Locate the cell with the specified text and output its (x, y) center coordinate. 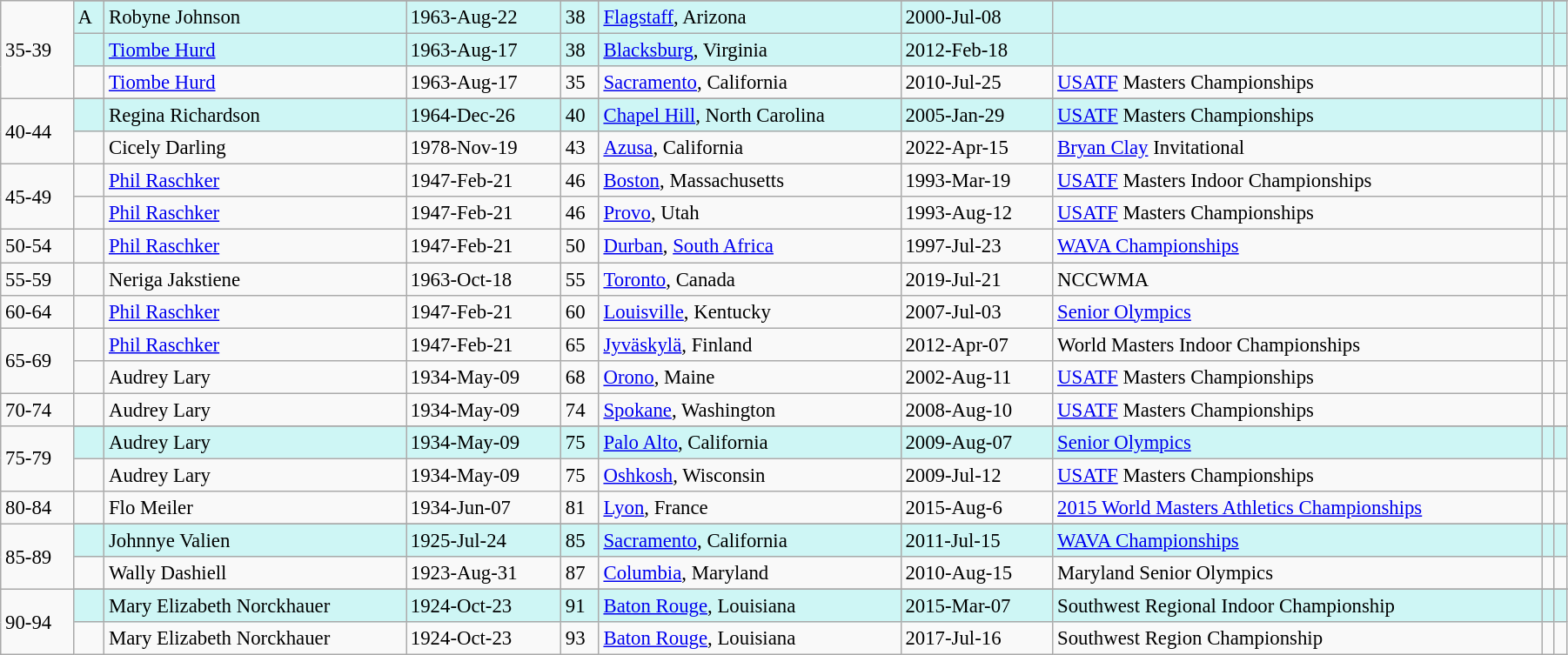
85-89 (37, 557)
2015 World Masters Athletics Championships (1298, 508)
A (89, 17)
2011-Jul-15 (976, 540)
1964-Dec-26 (484, 116)
1997-Jul-23 (976, 246)
Boston, Massachusetts (750, 181)
2008-Aug-10 (976, 410)
2010-Aug-15 (976, 573)
43 (580, 148)
2007-Jul-03 (976, 311)
93 (580, 638)
Chapel Hill, North Carolina (750, 116)
35 (580, 83)
Louisville, Kentucky (750, 311)
2002-Aug-11 (976, 377)
Flagstaff, Arizona (750, 17)
Cicely Darling (256, 148)
1963-Aug-22 (484, 17)
2010-Jul-25 (976, 83)
2019-Jul-21 (976, 279)
80-84 (37, 508)
35-39 (37, 50)
Columbia, Maryland (750, 573)
2000-Jul-08 (976, 17)
Robyne Johnson (256, 17)
Durban, South Africa (750, 246)
Johnnye Valien (256, 540)
85 (580, 540)
55-59 (37, 279)
2017-Jul-16 (976, 638)
1934-Jun-07 (484, 508)
40 (580, 116)
1978-Nov-19 (484, 148)
40-44 (37, 132)
Orono, Maine (750, 377)
Wally Dashiell (256, 573)
50-54 (37, 246)
2005-Jan-29 (976, 116)
2012-Apr-07 (976, 344)
91 (580, 606)
World Masters Indoor Championships (1298, 344)
Southwest Region Championship (1298, 638)
Azusa, California (750, 148)
2015-Mar-07 (976, 606)
1923-Aug-31 (484, 573)
Provo, Utah (750, 213)
Flo Meiler (256, 508)
45-49 (37, 197)
2022-Apr-15 (976, 148)
Spokane, Washington (750, 410)
2012-Feb-18 (976, 50)
2009-Jul-12 (976, 475)
Blacksburg, Virginia (750, 50)
60-64 (37, 311)
Jyväskylä, Finland (750, 344)
60 (580, 311)
Southwest Regional Indoor Championship (1298, 606)
1993-Aug-12 (976, 213)
70-74 (37, 410)
Bryan Clay Invitational (1298, 148)
90-94 (37, 623)
50 (580, 246)
Lyon, France (750, 508)
87 (580, 573)
1993-Mar-19 (976, 181)
Regina Richardson (256, 116)
Palo Alto, California (750, 443)
Oshkosh, Wisconsin (750, 475)
74 (580, 410)
USATF Masters Indoor Championships (1298, 181)
2009-Aug-07 (976, 443)
NCCWMA (1298, 279)
1925-Jul-24 (484, 540)
65-69 (37, 360)
2015-Aug-6 (976, 508)
Toronto, Canada (750, 279)
81 (580, 508)
65 (580, 344)
55 (580, 279)
1963-Oct-18 (484, 279)
Maryland Senior Olympics (1298, 573)
75-79 (37, 459)
Neriga Jakstiene (256, 279)
68 (580, 377)
